Return the (x, y) coordinate for the center point of the cell that contains the specified text.  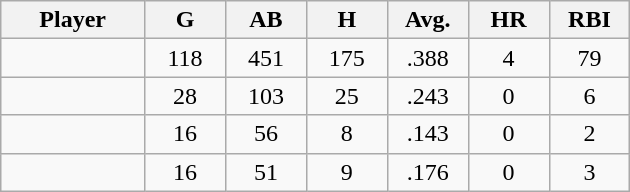
4 (508, 58)
103 (266, 96)
175 (346, 58)
51 (266, 172)
8 (346, 134)
.176 (428, 172)
2 (590, 134)
79 (590, 58)
.388 (428, 58)
HR (508, 20)
451 (266, 58)
6 (590, 96)
RBI (590, 20)
.143 (428, 134)
H (346, 20)
28 (186, 96)
56 (266, 134)
25 (346, 96)
AB (266, 20)
118 (186, 58)
Avg. (428, 20)
G (186, 20)
.243 (428, 96)
3 (590, 172)
Player (73, 20)
9 (346, 172)
